Locate the cell with the specified text and output its (x, y) center coordinate. 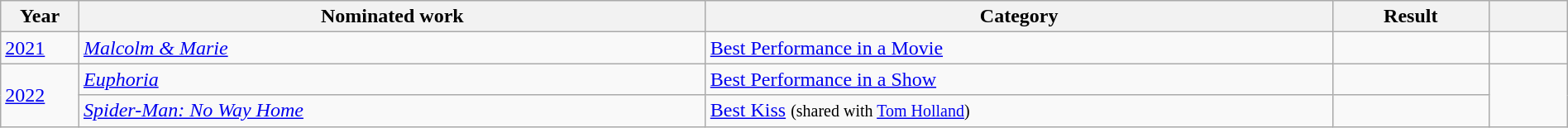
Nominated work (392, 17)
Spider-Man: No Way Home (392, 111)
Category (1019, 17)
2021 (40, 48)
Malcolm & Marie (392, 48)
Year (40, 17)
Best Performance in a Show (1019, 79)
2022 (40, 95)
Euphoria (392, 79)
Best Performance in a Movie (1019, 48)
Result (1411, 17)
Best Kiss (shared with Tom Holland) (1019, 111)
